Return (X, Y) of the center of cell containing provided text 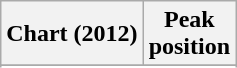
Peakposition (189, 34)
Chart (2012) (72, 34)
